For the text-containing cell, return its midpoint in (x, y) coordinate format. 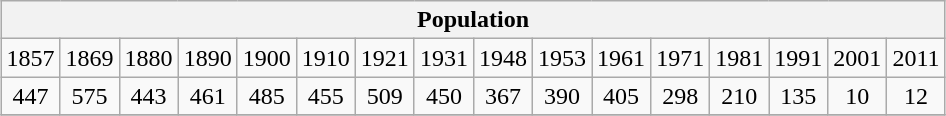
405 (622, 96)
1981 (740, 58)
485 (266, 96)
390 (562, 96)
575 (90, 96)
10 (858, 96)
2011 (916, 58)
Population (473, 20)
1857 (30, 58)
1880 (148, 58)
1991 (798, 58)
135 (798, 96)
1921 (384, 58)
1910 (326, 58)
2001 (858, 58)
461 (208, 96)
12 (916, 96)
367 (502, 96)
450 (444, 96)
1890 (208, 58)
210 (740, 96)
443 (148, 96)
1953 (562, 58)
298 (680, 96)
1931 (444, 58)
455 (326, 96)
1869 (90, 58)
1971 (680, 58)
447 (30, 96)
509 (384, 96)
1961 (622, 58)
1948 (502, 58)
1900 (266, 58)
